Extract the (x, y) coordinate from the center of the cell holding the provided text.  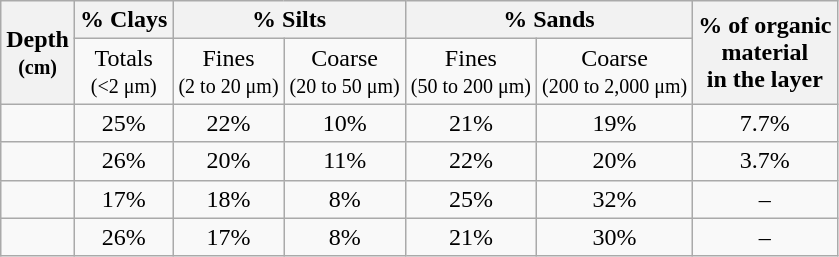
30% (614, 237)
32% (614, 199)
Fines(50 to 200 μm) (470, 72)
11% (344, 161)
Fines(2 to 20 μm) (228, 72)
% of organic material in the layer (765, 52)
% Silts (289, 20)
19% (614, 123)
18% (228, 199)
% Clays (123, 20)
% Sands (548, 20)
Depth (cm) (38, 52)
3.7% (765, 161)
Totals(<2 μm) (123, 72)
Coarse(20 to 50 μm) (344, 72)
10% (344, 123)
7.7% (765, 123)
Coarse(200 to 2,000 μm) (614, 72)
